Output the (X, Y) coordinate of the center of the cell containing the given text.  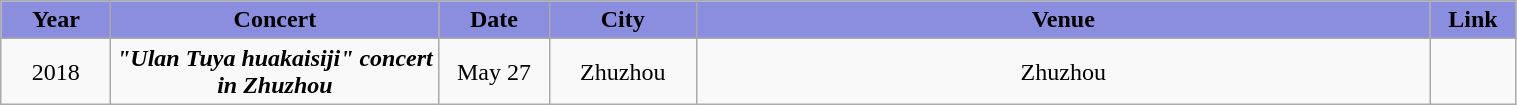
May 27 (494, 72)
Venue (1064, 20)
"Ulan Tuya huakaisiji" concert in Zhuzhou (275, 72)
Link (1473, 20)
2018 (56, 72)
Concert (275, 20)
Date (494, 20)
Year (56, 20)
City (623, 20)
